Detect which cell encompasses the target text, then output its [x, y] center coordinate. 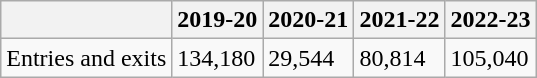
105,040 [490, 58]
2019-20 [218, 20]
2021-22 [400, 20]
80,814 [400, 58]
134,180 [218, 58]
2022-23 [490, 20]
2020-21 [308, 20]
29,544 [308, 58]
Entries and exits [86, 58]
